Determine the [x, y] coordinate at the center of the cell enclosing the given text.  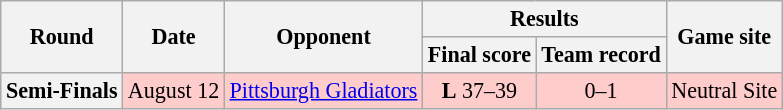
Results [544, 18]
Final score [480, 54]
0–1 [601, 90]
Date [174, 36]
Game site [724, 36]
Team record [601, 54]
Round [62, 36]
Pittsburgh Gladiators [323, 90]
L 37–39 [480, 90]
Semi-Finals [62, 90]
Opponent [323, 36]
August 12 [174, 90]
Neutral Site [724, 90]
